Detect which cell encompasses the target text, then output its [x, y] center coordinate. 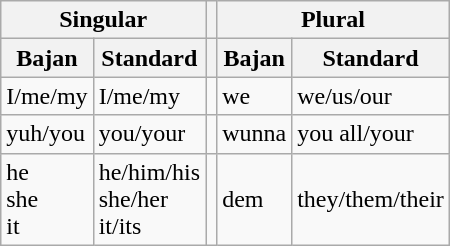
Plural [334, 20]
we/us/our [371, 96]
Singular [104, 20]
hesheit [47, 199]
they/them/their [371, 199]
wunna [254, 134]
dem [254, 199]
we [254, 96]
you all/your [371, 134]
he/him/hisshe/herit/its [149, 199]
you/your [149, 134]
yuh/you [47, 134]
